Search for the cell housing the specified text and yield its (x, y) center coordinate. 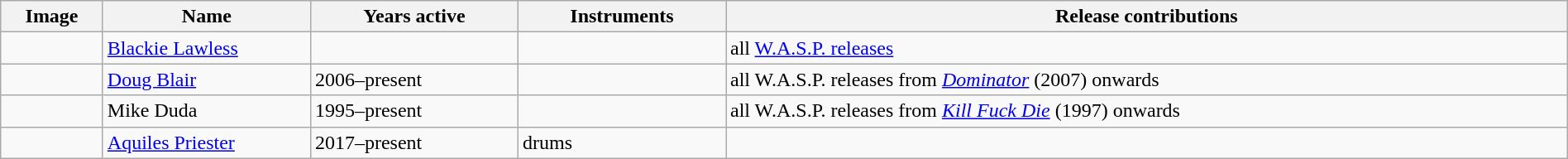
all W.A.S.P. releases from Kill Fuck Die (1997) onwards (1147, 111)
Blackie Lawless (207, 48)
Instruments (622, 17)
all W.A.S.P. releases (1147, 48)
Years active (414, 17)
Doug Blair (207, 79)
1995–present (414, 111)
Name (207, 17)
Mike Duda (207, 111)
Release contributions (1147, 17)
drums (622, 142)
Aquiles Priester (207, 142)
all W.A.S.P. releases from Dominator (2007) onwards (1147, 79)
2017–present (414, 142)
2006–present (414, 79)
Image (52, 17)
